Find where the given text appears and provide that cell's center as (X, Y) coordinate. 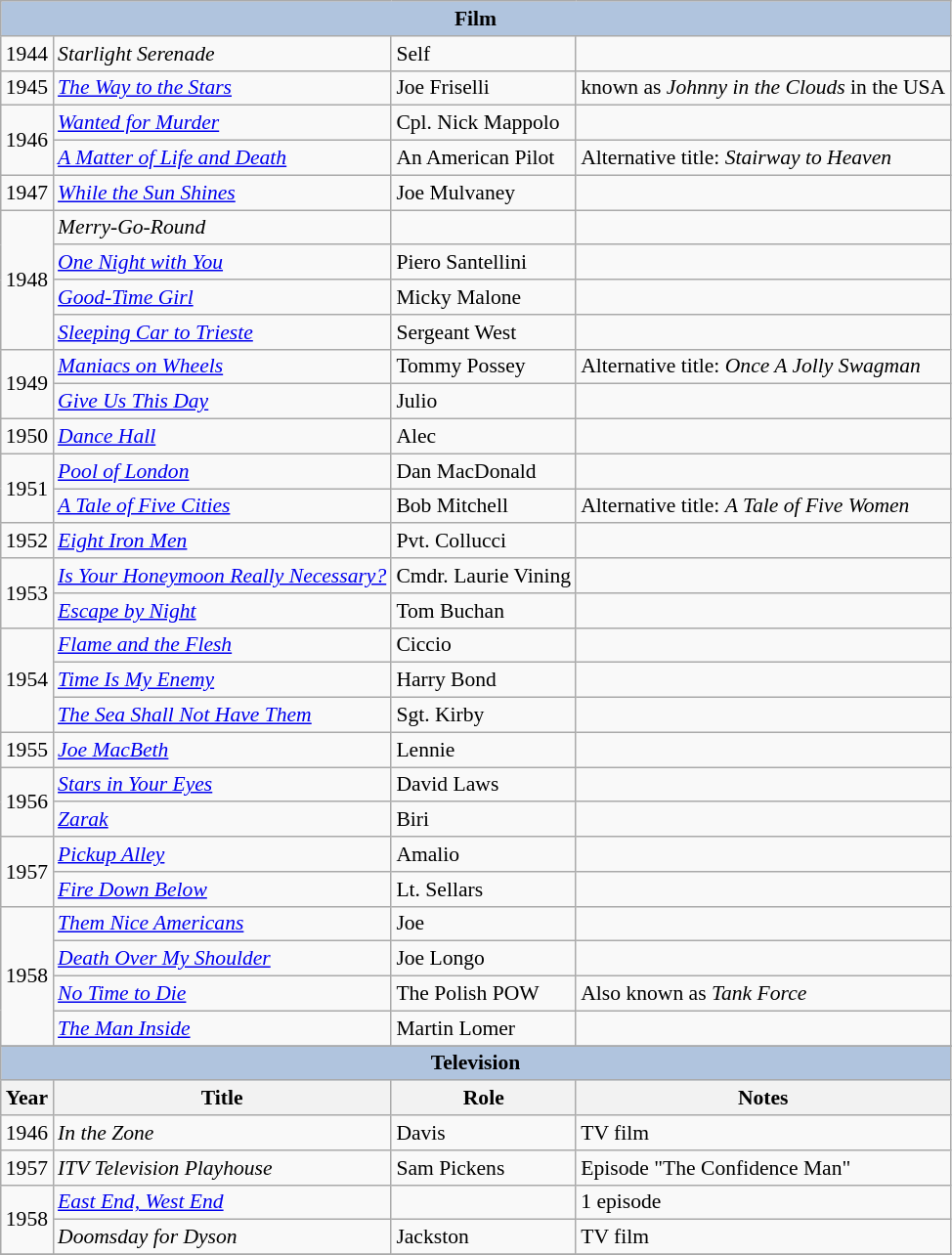
Lt. Sellars (483, 889)
Joe Longo (483, 959)
Harry Bond (483, 680)
Alternative title: Stairway to Heaven (762, 158)
1 episode (762, 1202)
Tommy Possey (483, 367)
A Tale of Five Cities (222, 506)
Pickup Alley (222, 854)
Cmdr. Laurie Vining (483, 576)
Also known as Tank Force (762, 994)
Time Is My Enemy (222, 680)
The Sea Shall Not Have Them (222, 715)
The Polish POW (483, 994)
Wanted for Murder (222, 123)
In the Zone (222, 1133)
1955 (27, 750)
Year (27, 1099)
Bob Mitchell (483, 506)
A Matter of Life and Death (222, 158)
Ciccio (483, 645)
Lennie (483, 750)
Starlight Serenade (222, 54)
1956 (27, 801)
Pool of London (222, 471)
1944 (27, 54)
The Way to the Stars (222, 88)
Joe (483, 924)
Amalio (483, 854)
Biri (483, 820)
Death Over My Shoulder (222, 959)
1951 (27, 489)
Julio (483, 402)
Good-Time Girl (222, 297)
Merry-Go-Round (222, 228)
Sergeant West (483, 332)
Maniacs on Wheels (222, 367)
Alternative title: Once A Jolly Swagman (762, 367)
Joe MacBeth (222, 750)
Doomsday for Dyson (222, 1237)
Alec (483, 437)
Is Your Honeymoon Really Necessary? (222, 576)
Role (483, 1099)
Escape by Night (222, 611)
Self (483, 54)
Flame and the Flesh (222, 645)
Micky Malone (483, 297)
Sleeping Car to Trieste (222, 332)
Zarak (222, 820)
Jackston (483, 1237)
Piero Santellini (483, 263)
Episode "The Confidence Man" (762, 1168)
Dance Hall (222, 437)
Give Us This Day (222, 402)
ITV Television Playhouse (222, 1168)
1953 (27, 592)
An American Pilot (483, 158)
Martin Lomer (483, 1028)
Fire Down Below (222, 889)
1954 (27, 680)
Joe Mulvaney (483, 193)
While the Sun Shines (222, 193)
Tom Buchan (483, 611)
Pvt. Collucci (483, 541)
Title (222, 1099)
1947 (27, 193)
1949 (27, 383)
Joe Friselli (483, 88)
East End, West End (222, 1202)
1952 (27, 541)
1948 (27, 280)
1950 (27, 437)
1945 (27, 88)
Dan MacDonald (483, 471)
Sgt. Kirby (483, 715)
known as Johnny in the Clouds in the USA (762, 88)
Sam Pickens (483, 1168)
One Night with You (222, 263)
Notes (762, 1099)
Film (476, 19)
David Laws (483, 785)
Television (476, 1063)
The Man Inside (222, 1028)
Eight Iron Men (222, 541)
Alternative title: A Tale of Five Women (762, 506)
Cpl. Nick Mappolo (483, 123)
Stars in Your Eyes (222, 785)
No Time to Die (222, 994)
Them Nice Americans (222, 924)
Davis (483, 1133)
